Determine the [x, y] coordinate at the center of the cell enclosing the given text.  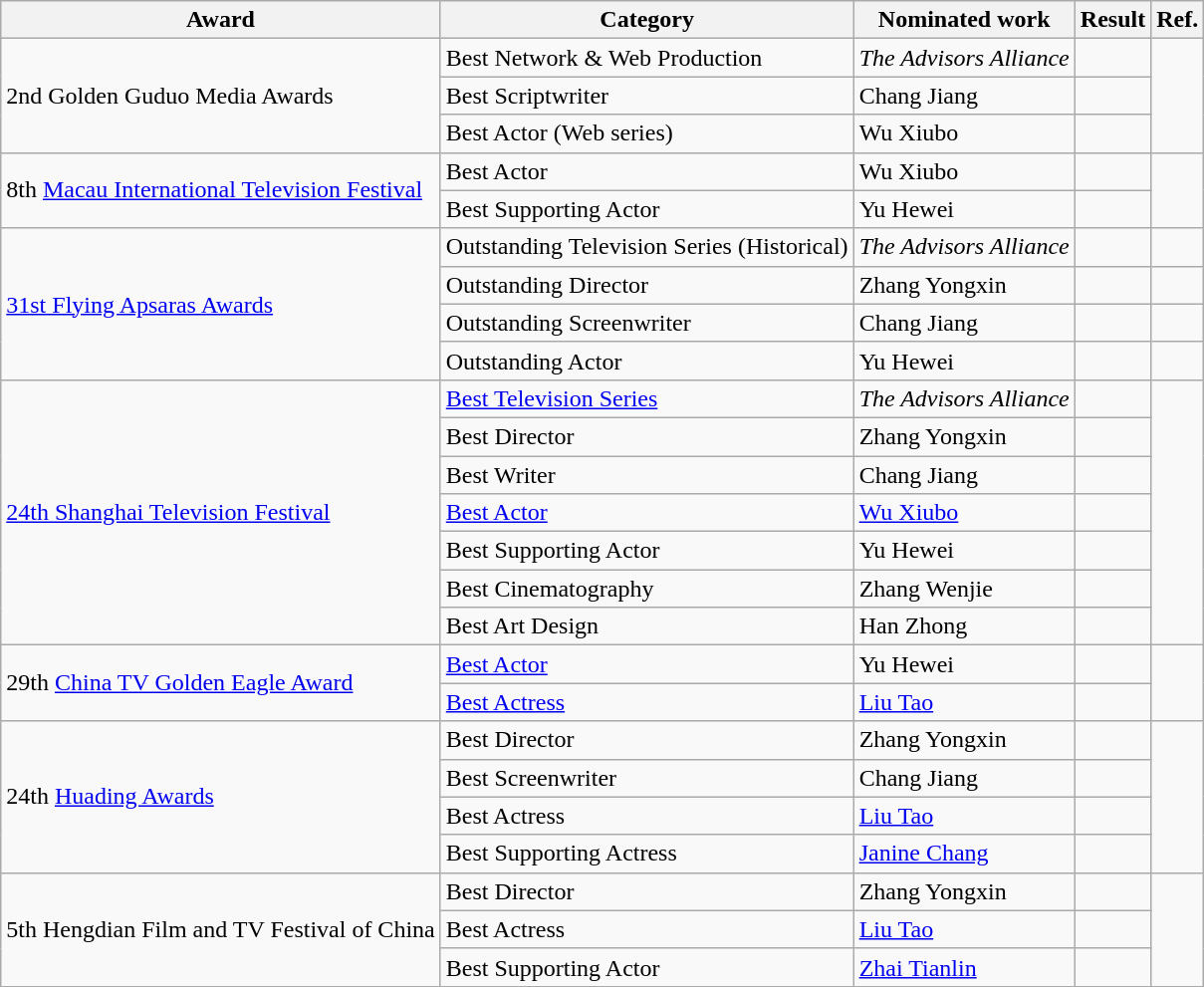
Han Zhong [964, 626]
Outstanding Television Series (Historical) [647, 247]
Outstanding Screenwriter [647, 323]
Outstanding Actor [647, 361]
Best Scriptwriter [647, 96]
5th Hengdian Film and TV Festival of China [221, 929]
Best Network & Web Production [647, 58]
Best Screenwriter [647, 778]
Category [647, 20]
Best Cinematography [647, 589]
Award [221, 20]
Nominated work [964, 20]
Best Supporting Actress [647, 854]
Best Writer [647, 475]
Janine Chang [964, 854]
31st Flying Apsaras Awards [221, 304]
Best Television Series [647, 398]
Best Art Design [647, 626]
8th Macau International Television Festival [221, 190]
Result [1112, 20]
Best Actor (Web series) [647, 133]
Zhang Wenjie [964, 589]
Outstanding Director [647, 285]
Ref. [1177, 20]
29th China TV Golden Eagle Award [221, 683]
Zhai Tianlin [964, 967]
24th Shanghai Television Festival [221, 512]
24th Huading Awards [221, 797]
2nd Golden Guduo Media Awards [221, 96]
